Find where the given text appears and provide that cell's center as [x, y] coordinate. 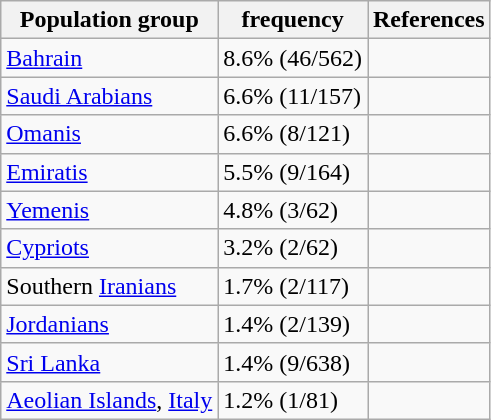
Cypriots [110, 248]
5.5% (9/164) [293, 172]
6.6% (11/157) [293, 96]
3.2% (2/62) [293, 248]
Yemenis [110, 210]
frequency [293, 20]
Emiratis [110, 172]
Saudi Arabians [110, 96]
Jordanians [110, 324]
1.4% (2/139) [293, 324]
1.2% (1/81) [293, 400]
Population group [110, 20]
1.4% (9/638) [293, 362]
Omanis [110, 134]
Sri Lanka [110, 362]
8.6% (46/562) [293, 58]
1.7% (2/117) [293, 286]
Aeolian Islands, Italy [110, 400]
6.6% (8/121) [293, 134]
Bahrain [110, 58]
4.8% (3/62) [293, 210]
Southern Iranians [110, 286]
References [430, 20]
